Return [X, Y] of the center of cell containing provided text 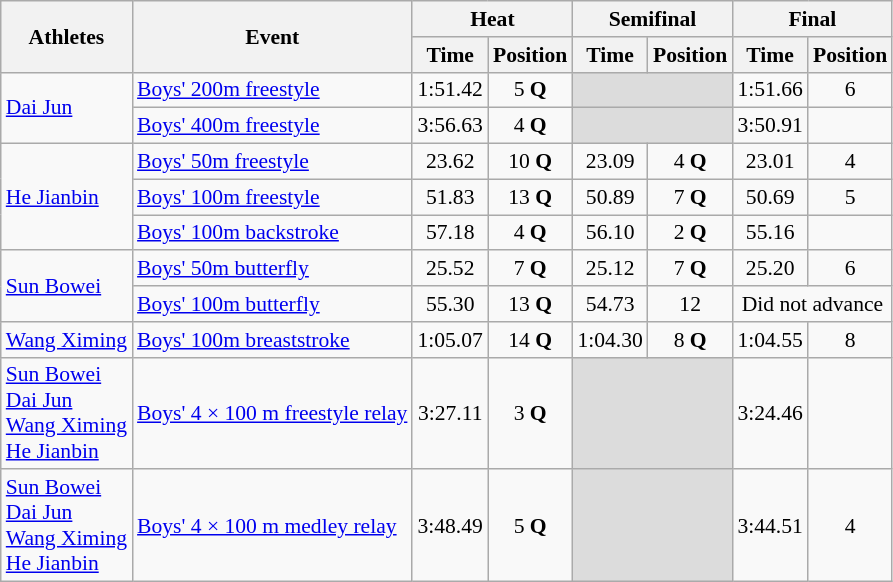
3:48.49 [450, 526]
25.20 [770, 269]
3:27.11 [450, 413]
56.10 [610, 233]
2 Q [690, 233]
Boys' 100m butterfly [272, 304]
5 [850, 197]
1:51.66 [770, 90]
8 Q [690, 340]
50.89 [610, 197]
1:05.07 [450, 340]
3:44.51 [770, 526]
54.73 [610, 304]
Semifinal [652, 19]
Boys' 50m freestyle [272, 162]
1:51.42 [450, 90]
Boys' 4 × 100 m medley relay [272, 526]
Wang Ximing [66, 340]
3:50.91 [770, 126]
8 [850, 340]
3:24.46 [770, 413]
Did not advance [812, 304]
55.30 [450, 304]
Event [272, 36]
14 Q [530, 340]
1:04.30 [610, 340]
51.83 [450, 197]
Boys' 50m butterfly [272, 269]
Boys' 100m backstroke [272, 233]
23.09 [610, 162]
3 Q [530, 413]
23.62 [450, 162]
Dai Jun [66, 108]
25.52 [450, 269]
Boys' 400m freestyle [272, 126]
10 Q [530, 162]
23.01 [770, 162]
55.16 [770, 233]
50.69 [770, 197]
Boys' 100m freestyle [272, 197]
Boys' 200m freestyle [272, 90]
Heat [492, 19]
1:04.55 [770, 340]
He Jianbin [66, 198]
Final [812, 19]
Sun Bowei [66, 286]
25.12 [610, 269]
Boys' 4 × 100 m freestyle relay [272, 413]
3:56.63 [450, 126]
12 [690, 304]
Boys' 100m breaststroke [272, 340]
Athletes [66, 36]
57.18 [450, 233]
